Provide the (X, Y) coordinate of the cell's center where the given text is located.  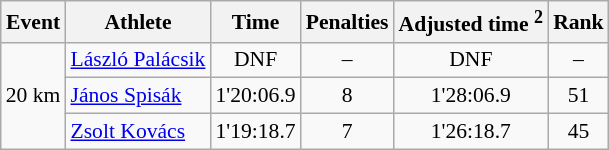
20 km (34, 96)
János Spisák (138, 96)
Athlete (138, 22)
Zsolt Kovács (138, 132)
Time (255, 22)
51 (578, 96)
Rank (578, 22)
1'20:06.9 (255, 96)
8 (348, 96)
1'19:18.7 (255, 132)
Adjusted time 2 (472, 22)
Event (34, 22)
László Palácsik (138, 60)
Penalties (348, 22)
45 (578, 132)
1'26:18.7 (472, 132)
7 (348, 132)
1'28:06.9 (472, 96)
